Pinpoint the cell where the given text exists, returning its [x, y] midpoint coordinate. 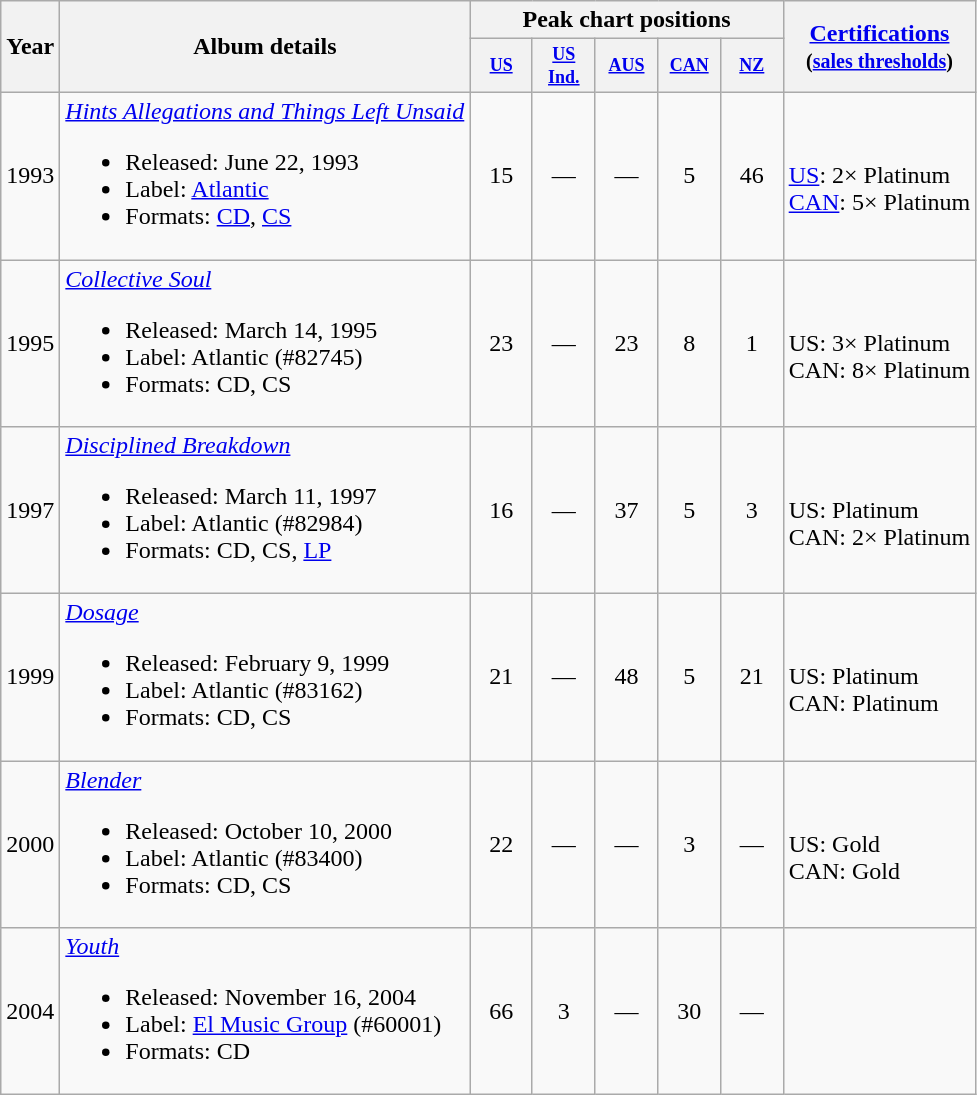
YouthReleased: November 16, 2004Label: El Music Group (#60001)Formats: CD [265, 1012]
CAN [690, 66]
22 [502, 844]
AUS [626, 66]
BlenderReleased: October 10, 2000Label: Atlantic (#83400)Formats: CD, CS [265, 844]
1999 [30, 678]
Peak chart positions [626, 20]
1993 [30, 176]
US: Gold CAN: Gold [880, 844]
30 [690, 1012]
Collective SoulReleased: March 14, 1995Label: Atlantic (#82745)Formats: CD, CS [265, 344]
Certifications(sales thresholds) [880, 47]
Year [30, 47]
2004 [30, 1012]
US: 3× Platinum CAN: 8× Platinum [880, 344]
8 [690, 344]
46 [752, 176]
16 [502, 510]
37 [626, 510]
Hints Allegations and Things Left UnsaidReleased: June 22, 1993Label: AtlanticFormats: CD, CS [265, 176]
USInd. [564, 66]
Disciplined BreakdownReleased: March 11, 1997Label: Atlantic (#82984)Formats: CD, CS, LP [265, 510]
NZ [752, 66]
US: Platinum CAN: 2× Platinum [880, 510]
US: 2× Platinum CAN: 5× Platinum [880, 176]
1997 [30, 510]
Album details [265, 47]
1995 [30, 344]
DosageReleased: February 9, 1999Label: Atlantic (#83162)Formats: CD, CS [265, 678]
15 [502, 176]
66 [502, 1012]
48 [626, 678]
1 [752, 344]
US [502, 66]
2000 [30, 844]
US: Platinum CAN: Platinum [880, 678]
